Identify which cell holds the provided text, then report its (X, Y) central coordinate. 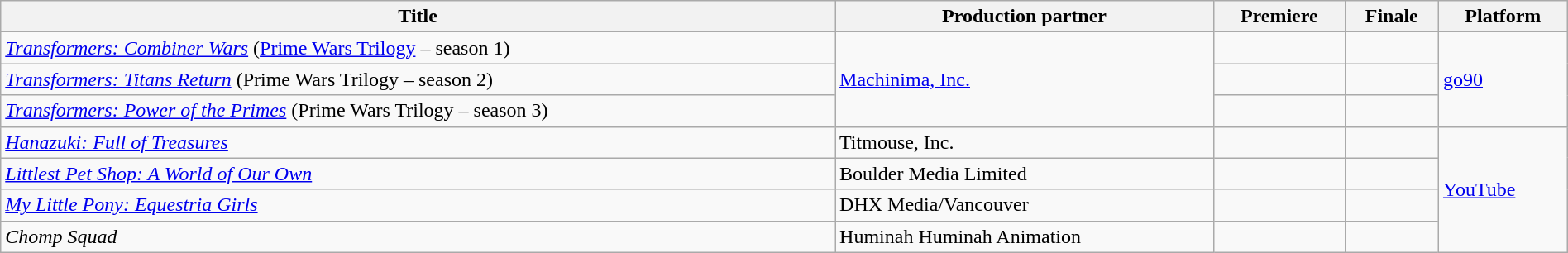
Title (418, 17)
Platform (1503, 17)
Littlest Pet Shop: A World of Our Own (418, 174)
Titmouse, Inc. (1025, 142)
DHX Media/Vancouver (1025, 205)
Boulder Media Limited (1025, 174)
Chomp Squad (418, 236)
Machinima, Inc. (1025, 79)
Transformers: Power of the Primes (Prime Wars Trilogy – season 3) (418, 111)
go90 (1503, 79)
YouTube (1503, 189)
Hanazuki: Full of Treasures (418, 142)
Huminah Huminah Animation (1025, 236)
Finale (1391, 17)
Production partner (1025, 17)
Transformers: Titans Return (Prime Wars Trilogy – season 2) (418, 79)
Premiere (1279, 17)
Transformers: Combiner Wars (Prime Wars Trilogy – season 1) (418, 48)
My Little Pony: Equestria Girls (418, 205)
